From the cell containing the given text, extract its center point as (X, Y) coordinate. 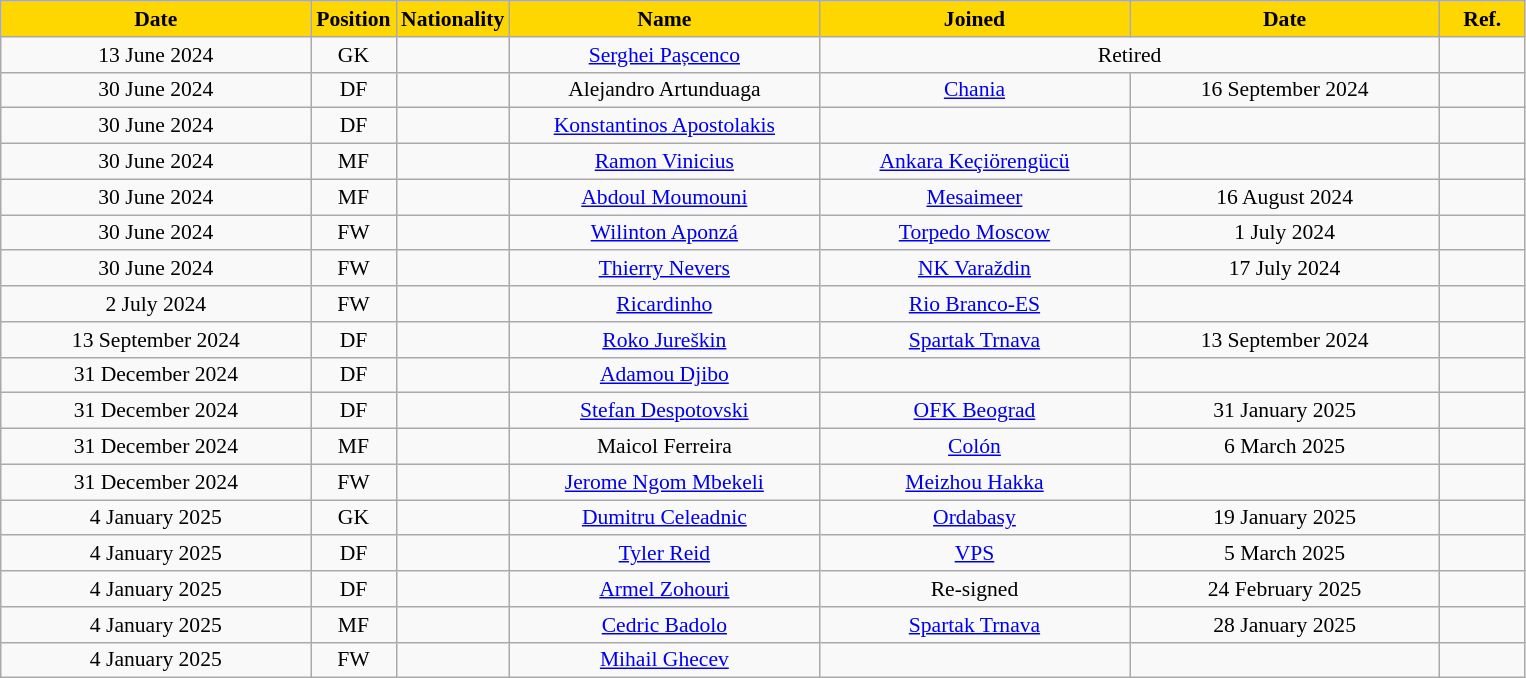
Nationality (452, 19)
Adamou Djibo (664, 375)
31 January 2025 (1285, 411)
Tyler Reid (664, 554)
16 September 2024 (1285, 90)
Ankara Keçiörengücü (974, 162)
Ref. (1482, 19)
Ricardinho (664, 304)
Mihail Ghecev (664, 660)
2 July 2024 (156, 304)
Name (664, 19)
5 March 2025 (1285, 554)
Mesaimeer (974, 197)
Ramon Vinicius (664, 162)
13 June 2024 (156, 55)
Retired (1129, 55)
Joined (974, 19)
Colón (974, 447)
NK Varaždin (974, 269)
Wilinton Aponzá (664, 233)
Position (354, 19)
24 February 2025 (1285, 589)
Rio Branco-ES (974, 304)
Konstantinos Apostolakis (664, 126)
Armel Zohouri (664, 589)
19 January 2025 (1285, 518)
28 January 2025 (1285, 625)
Alejandro Artunduaga (664, 90)
17 July 2024 (1285, 269)
Torpedo Moscow (974, 233)
Meizhou Hakka (974, 482)
Chania (974, 90)
6 March 2025 (1285, 447)
Maicol Ferreira (664, 447)
Serghei Pașcenco (664, 55)
Ordabasy (974, 518)
1 July 2024 (1285, 233)
VPS (974, 554)
Stefan Despotovski (664, 411)
Roko Jureškin (664, 340)
Dumitru Celeadnic (664, 518)
Jerome Ngom Mbekeli (664, 482)
OFK Beograd (974, 411)
Thierry Nevers (664, 269)
16 August 2024 (1285, 197)
Re-signed (974, 589)
Cedric Badolo (664, 625)
Abdoul Moumouni (664, 197)
